Identify which cell holds the provided text, then report its [X, Y] central coordinate. 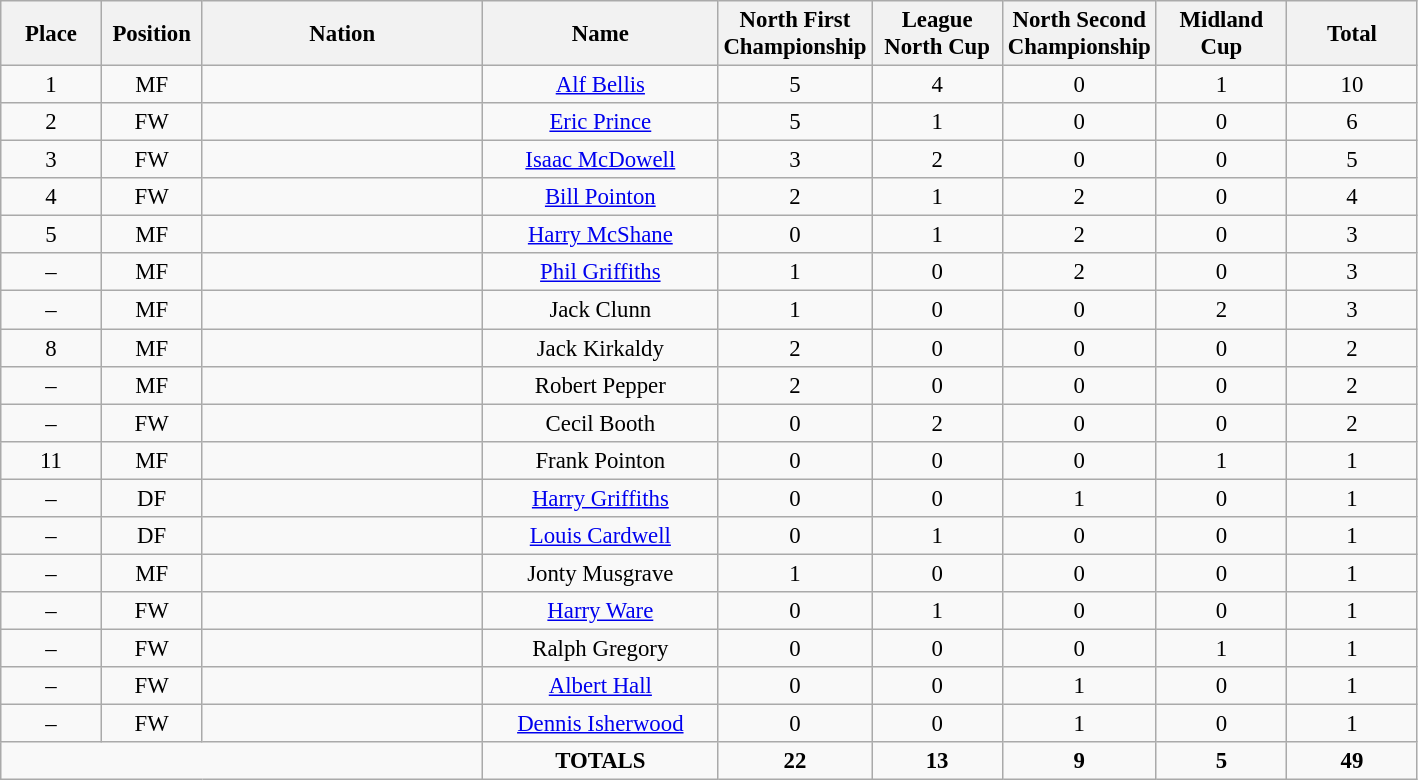
Jonty Musgrave [601, 573]
22 [795, 761]
Position [152, 34]
Frank Pointon [601, 460]
Harry McShane [601, 235]
9 [1079, 761]
Phil Griffiths [601, 273]
13 [938, 761]
North Second Championship [1079, 34]
Bill Pointon [601, 197]
Nation [342, 34]
10 [1352, 85]
North First Championship [795, 34]
11 [52, 460]
Midland Cup [1222, 34]
Cecil Booth [601, 423]
Total [1352, 34]
Robert Pepper [601, 385]
Eric Prince [601, 122]
TOTALS [601, 761]
8 [52, 348]
Isaac McDowell [601, 160]
Name [601, 34]
6 [1352, 122]
Louis Cardwell [601, 536]
Harry Griffiths [601, 498]
Alf Bellis [601, 85]
Jack Clunn [601, 310]
League North Cup [938, 34]
Ralph Gregory [601, 648]
49 [1352, 761]
Harry Ware [601, 611]
Place [52, 34]
Jack Kirkaldy [601, 348]
Albert Hall [601, 686]
Dennis Isherwood [601, 724]
